Locate the cell with the specified text and output its [X, Y] center coordinate. 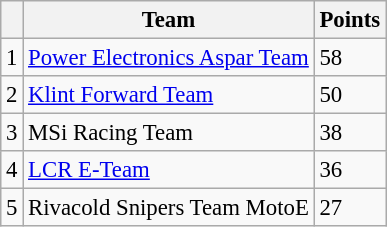
LCR E-Team [168, 170]
3 [12, 133]
Team [168, 20]
36 [350, 170]
2 [12, 95]
Klint Forward Team [168, 95]
58 [350, 58]
Points [350, 20]
1 [12, 58]
4 [12, 170]
5 [12, 208]
27 [350, 208]
MSi Racing Team [168, 133]
50 [350, 95]
38 [350, 133]
Rivacold Snipers Team MotoE [168, 208]
Power Electronics Aspar Team [168, 58]
